Find where the given text appears and provide that cell's center as (X, Y) coordinate. 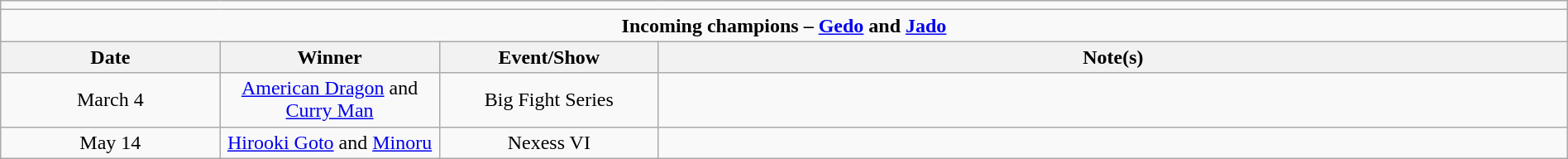
March 4 (111, 99)
Event/Show (549, 57)
Incoming champions – Gedo and Jado (784, 26)
Note(s) (1113, 57)
Nexess VI (549, 142)
Winner (329, 57)
American Dragon and Curry Man (329, 99)
Big Fight Series (549, 99)
May 14 (111, 142)
Date (111, 57)
Hirooki Goto and Minoru (329, 142)
